From the cell containing the given text, extract its center point as [x, y] coordinate. 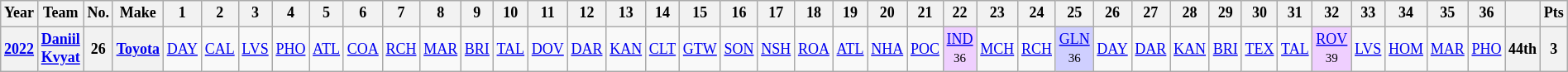
NHA [887, 49]
GTW [700, 49]
16 [739, 13]
ROV39 [1331, 49]
23 [997, 13]
31 [1295, 13]
IND36 [959, 49]
CLT [662, 49]
2 [220, 13]
33 [1368, 13]
No. [98, 13]
12 [587, 13]
7 [401, 13]
Toyota [137, 49]
36 [1487, 13]
19 [850, 13]
DOV [547, 49]
28 [1190, 13]
24 [1037, 13]
22 [959, 13]
Make [137, 13]
NSH [776, 49]
25 [1074, 13]
1 [182, 13]
8 [441, 13]
HOM [1406, 49]
Year [20, 13]
15 [700, 13]
29 [1226, 13]
27 [1151, 13]
32 [1331, 13]
21 [925, 13]
6 [362, 13]
5 [327, 13]
2022 [20, 49]
MCH [997, 49]
Team [60, 13]
SON [739, 49]
13 [626, 13]
17 [776, 13]
9 [478, 13]
10 [510, 13]
35 [1447, 13]
11 [547, 13]
18 [814, 13]
20 [887, 13]
Daniil Kvyat [60, 49]
CAL [220, 49]
34 [1406, 13]
30 [1260, 13]
Pts [1553, 13]
14 [662, 13]
44th [1523, 49]
4 [291, 13]
ROA [814, 49]
COA [362, 49]
GLN36 [1074, 49]
TEX [1260, 49]
POC [925, 49]
